Determine the [x, y] coordinate at the center of the cell enclosing the given text.  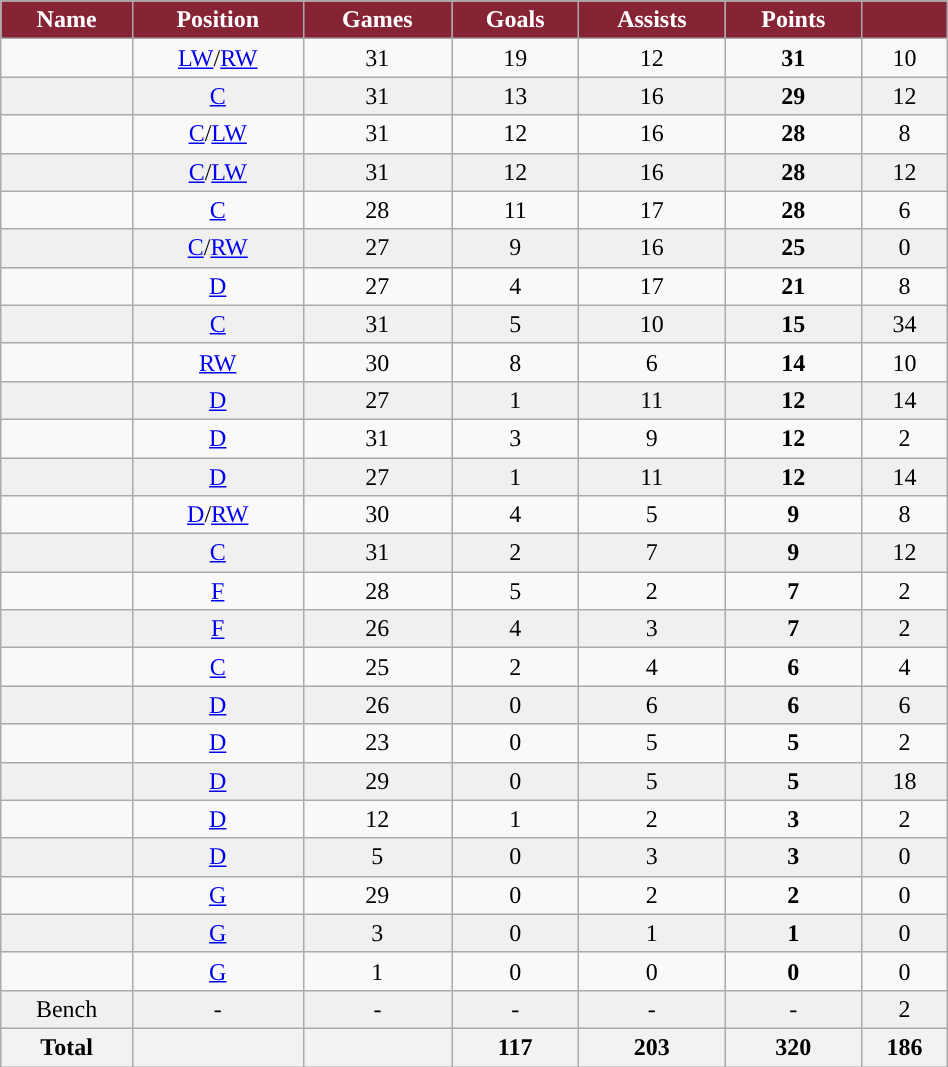
C/RW [218, 248]
13 [516, 96]
Goals [516, 20]
Points [794, 20]
21 [794, 286]
LW/RW [218, 58]
Bench [67, 1009]
RW [218, 362]
Total [67, 1047]
15 [794, 324]
D/RW [218, 515]
18 [905, 781]
19 [516, 58]
Position [218, 20]
Name [67, 20]
Assists [652, 20]
34 [905, 324]
186 [905, 1047]
23 [378, 743]
117 [516, 1047]
320 [794, 1047]
Games [378, 20]
203 [652, 1047]
